Search for the cell housing the specified text and yield its [X, Y] center coordinate. 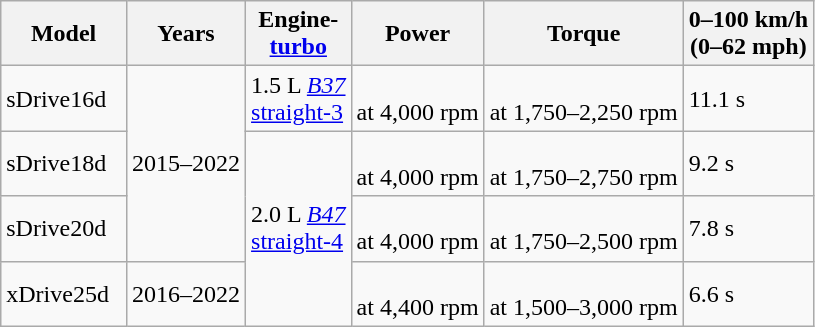
sDrive16d [64, 98]
1.5 L B37 straight-3 [299, 98]
0–100 km/h (0–62 mph) [748, 34]
sDrive18d [64, 164]
sDrive20d [64, 228]
xDrive25d [64, 294]
at 1,750–2,750 rpm [584, 164]
Years [186, 34]
Engine- turbo [299, 34]
9.2 s [748, 164]
7.8 s [748, 228]
Torque [584, 34]
at 1,750–2,250 rpm [584, 98]
Power [418, 34]
at 1,500–3,000 rpm [584, 294]
2.0 L B47 straight-4 [299, 228]
at 1,750–2,500 rpm [584, 228]
2015–2022 [186, 164]
6.6 s [748, 294]
2016–2022 [186, 294]
at 4,400 rpm [418, 294]
11.1 s [748, 98]
Model [64, 34]
